Identify which cell holds the provided text, then report its (x, y) central coordinate. 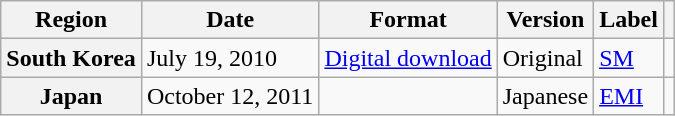
Format (408, 20)
Digital download (408, 58)
Japan (72, 96)
October 12, 2011 (230, 96)
Original (545, 58)
Region (72, 20)
EMI (629, 96)
South Korea (72, 58)
Version (545, 20)
Date (230, 20)
SM (629, 58)
July 19, 2010 (230, 58)
Japanese (545, 96)
Label (629, 20)
